Identify which cell holds the provided text, then report its [x, y] central coordinate. 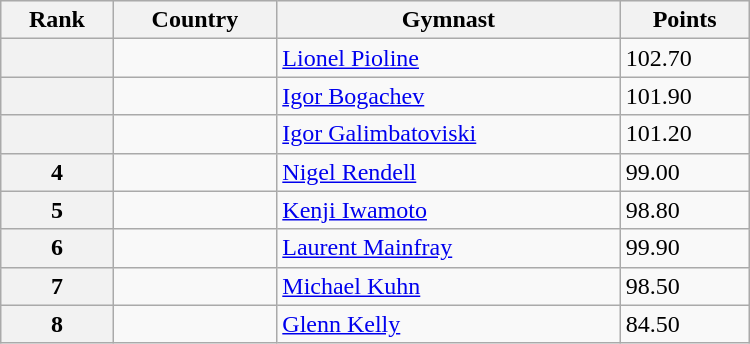
99.00 [684, 172]
5 [57, 210]
Gymnast [448, 20]
Rank [57, 20]
Points [684, 20]
101.20 [684, 134]
Laurent Mainfray [448, 248]
102.70 [684, 58]
99.90 [684, 248]
6 [57, 248]
Country [195, 20]
Michael Kuhn [448, 286]
Igor Bogachev [448, 96]
Lionel Pioline [448, 58]
98.50 [684, 286]
8 [57, 324]
Glenn Kelly [448, 324]
4 [57, 172]
7 [57, 286]
98.80 [684, 210]
Igor Galimbatoviski [448, 134]
Nigel Rendell [448, 172]
84.50 [684, 324]
101.90 [684, 96]
Kenji Iwamoto [448, 210]
